Scan for the cell matching the given text and deliver its [X, Y] coordinate at center. 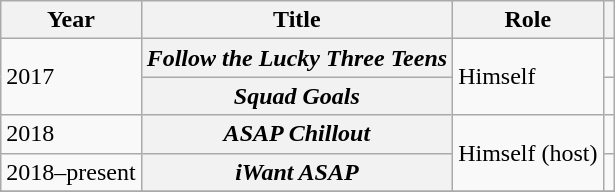
Year [71, 20]
Role [528, 20]
Title [297, 20]
2017 [71, 77]
ASAP Chillout [297, 134]
iWant ASAP [297, 172]
Squad Goals [297, 96]
2018–present [71, 172]
Himself (host) [528, 153]
2018 [71, 134]
Himself [528, 77]
Follow the Lucky Three Teens [297, 58]
